Determine the [x, y] coordinate at the center of the cell enclosing the given text.  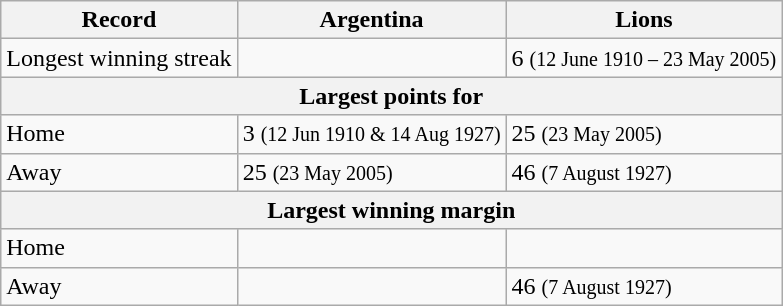
3 (12 Jun 1910 & 14 Aug 1927) [372, 134]
Largest points for [392, 96]
Longest winning streak [119, 58]
Argentina [372, 20]
Lions [644, 20]
Largest winning margin [392, 210]
Record [119, 20]
6 (12 June 1910 – 23 May 2005) [644, 58]
